Extract the [X, Y] coordinate from the center of the cell holding the provided text.  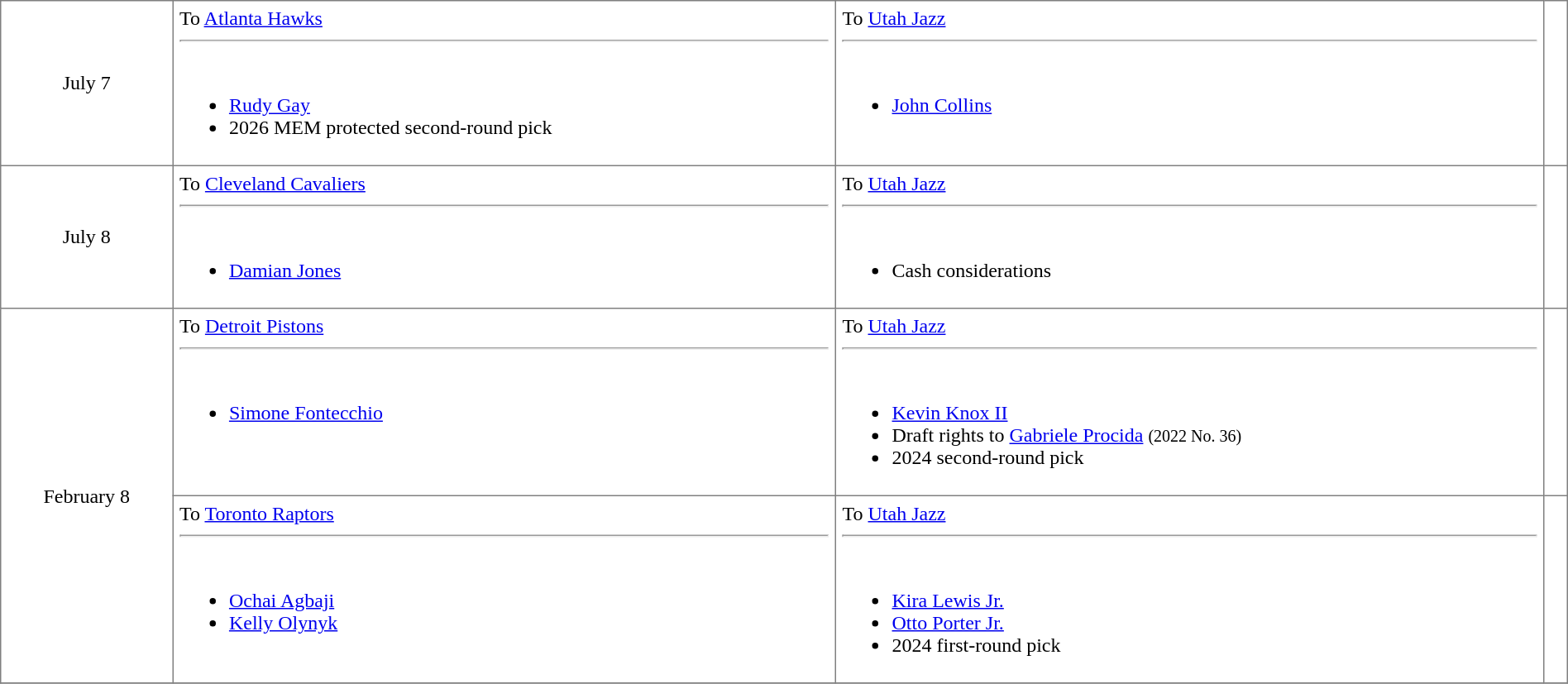
To Cleveland CavaliersDamian Jones [504, 237]
July 8 [87, 237]
To Utah JazzCash considerations [1189, 237]
To Utah JazzKevin Knox IIDraft rights to Gabriele Procida (2022 No. 36)2024 second-round pick [1189, 402]
To Utah JazzKira Lewis Jr.Otto Porter Jr.2024 first-round pick [1189, 589]
To Utah JazzJohn Collins [1189, 84]
To Atlanta HawksRudy Gay2026 MEM protected second-round pick [504, 84]
To Detroit PistonsSimone Fontecchio [504, 402]
July 7 [87, 84]
To Toronto RaptorsOchai AgbajiKelly Olynyk [504, 589]
February 8 [87, 496]
